Provide the (x, y) coordinate of the cell's center where the given text is located.  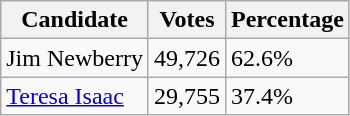
Votes (186, 20)
Candidate (75, 20)
Teresa Isaac (75, 96)
29,755 (186, 96)
62.6% (288, 58)
37.4% (288, 96)
Percentage (288, 20)
49,726 (186, 58)
Jim Newberry (75, 58)
